Detect which cell encompasses the target text, then output its [X, Y] center coordinate. 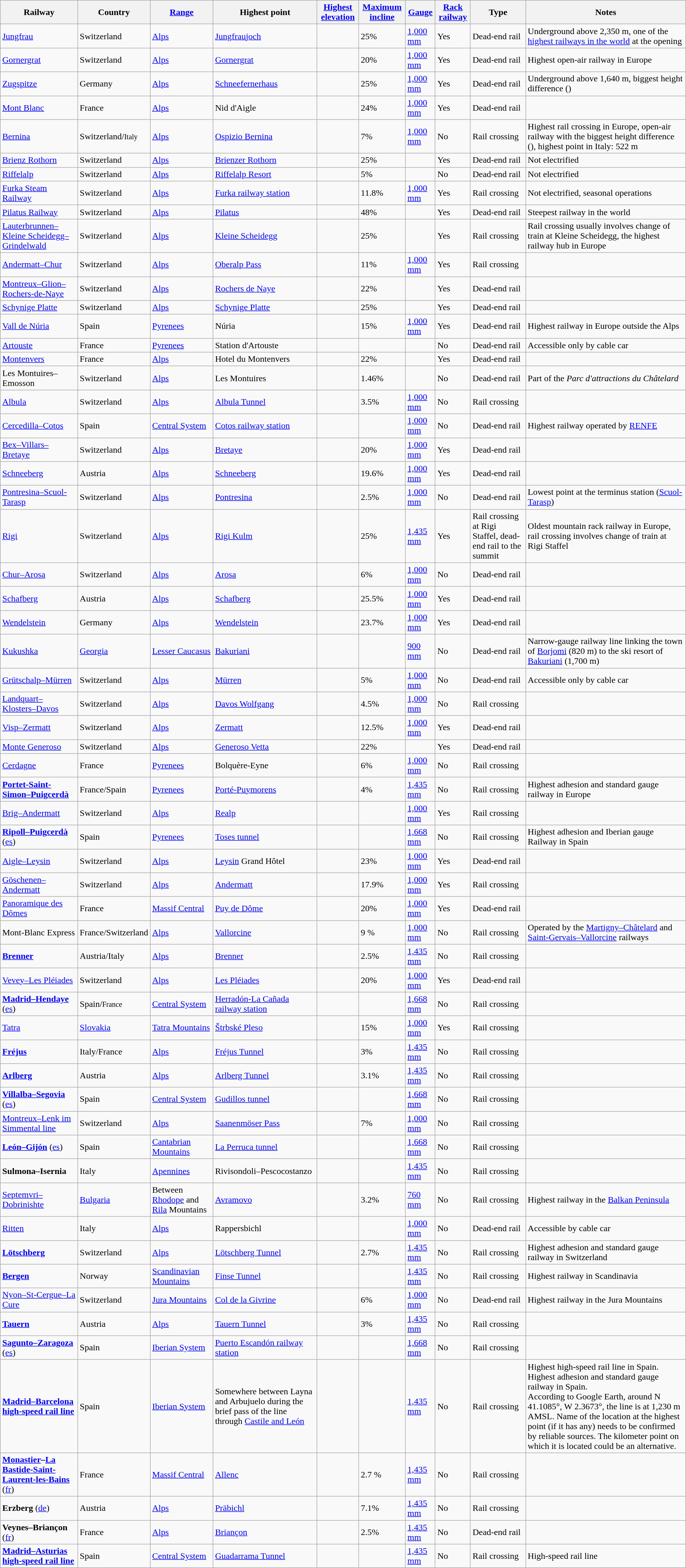
Saanenmöser Pass [265, 1123]
Highest open-air railway in Europe [606, 60]
High-speed rail line [606, 1556]
Montenvers [39, 359]
Highest railway in Europe outside the Alps [606, 326]
Highest railway in the Jura Mountains [606, 1300]
Riffelalp [39, 174]
Sulmona–Isernia [39, 1171]
Monastier–La Bastide-Saint-Laurent-les-Bains (fr) [39, 1474]
Albula [39, 402]
Austria/Italy [114, 956]
Albula Tunnel [265, 402]
Mont-Blanc Express [39, 932]
Les Pléiades [265, 980]
Furka railway station [265, 193]
2.7% [382, 1252]
Rappersbichl [265, 1229]
Nid d'Aigle [265, 108]
France/Switzerland [114, 932]
Lesser Caucasus [182, 651]
Country [114, 12]
Bretaye [265, 449]
Tatra Mountains [182, 1028]
Herradón-La Cañada railway station [265, 1004]
Spain/France [114, 1004]
Highest adhesion and Iberian gauge Railway in Spain [606, 837]
Apennines [182, 1171]
Rigi Kulm [265, 536]
Landquart–Klosters–Davos [39, 704]
Davos Wolfgang [265, 704]
3.2% [382, 1200]
Jungfraujoch [265, 36]
2.7 % [382, 1474]
Veynes–Briançon (fr) [39, 1532]
12.5% [382, 728]
Jura Mountains [182, 1300]
Col de la Givrine [265, 1300]
France/Spain [114, 789]
4.5% [382, 704]
Part of the Parc d'attractions du Châtelard [606, 378]
Between Rhodope and Rila Mountains [182, 1200]
Pontresina–Scuol-Tarasp [39, 497]
Leysin Grand Hôtel [265, 861]
1.46% [382, 378]
Fréjus [39, 1051]
Andermatt–Chur [39, 265]
Highest adhesion and standard gauge railway in Europe [606, 789]
Not electrified, seasonal operations [606, 193]
Andermatt [265, 885]
Vall de Núria [39, 326]
Highest railway in the Balkan Peninsula [606, 1200]
Maximum incline [382, 12]
23% [382, 861]
Septemvri–Dobrinishte [39, 1200]
Rigi [39, 536]
Cercedilla–Cotos [39, 426]
Pontresina [265, 497]
9 % [382, 932]
Highest point [265, 12]
Puerto Escandón railway station [265, 1347]
Ospizio Bernina [265, 136]
Bergen [39, 1276]
Allenc [265, 1474]
Hotel du Montenvers [265, 359]
Furka Steam Railway [39, 193]
Puy de Dôme [265, 908]
Panoramique des Dômes [39, 908]
Rivisondoli–Pescocostanzo [265, 1171]
3.5% [382, 402]
Cantabrian Mountains [182, 1147]
900 mm [420, 651]
Oldest mountain rack railway in Europe, rail crossing involves change of train at Rigi Staffel [606, 536]
Cerdagne [39, 765]
11.8% [382, 193]
Rack railway [453, 12]
Madrid–Hendaye (es) [39, 1004]
Bernina [39, 136]
Narrow-gauge railway line linking the town of Borjomi (820 m) to the ski resort of Bakuriani (1,700 m) [606, 651]
Arlberg Tunnel [265, 1075]
Villalba–Segovia (es) [39, 1100]
Accessible by cable car [606, 1229]
Ritten [39, 1229]
Riffelalp Resort [265, 174]
Highest elevation [338, 12]
Guadarrama Tunnel [265, 1556]
Grütschalp–Mürren [39, 680]
Tauern Tunnel [265, 1324]
Station d'Artouste [265, 345]
Les Montuires [265, 378]
Pilatus [265, 212]
Monte Generoso [39, 747]
17.9% [382, 885]
Slovakia [114, 1028]
Scandinavian Mountains [182, 1276]
760 mm [420, 1200]
La Perruca tunnel [265, 1147]
Rail crossing at Rigi Staffel, dead-end rail to the summit [498, 536]
Zermatt [265, 728]
Notes [606, 12]
Bolquère-Eyne [265, 765]
Finse Tunnel [265, 1276]
Porté-Puymorens [265, 789]
Norway [114, 1276]
Nyon–St-Cergue–La Cure [39, 1300]
Arosa [265, 575]
Mont Blanc [39, 108]
Brig–Andermatt [39, 813]
Steepest railway in the world [606, 212]
Madrid–Asturias high-speed rail line [39, 1556]
Briançon [265, 1532]
Rochers de Naye [265, 288]
Lötschberg Tunnel [265, 1252]
23.7% [382, 622]
Portet-Saint-Simon–Puigcerdà [39, 789]
Chur–Arosa [39, 575]
Montreux–Glion–Rochers-de-Naye [39, 288]
3.1% [382, 1075]
Núria [265, 326]
Underground above 2,350 m, one of the highest railways in the world at the opening [606, 36]
Vallorcine [265, 932]
Type [498, 12]
Bex–Villars–Bretaye [39, 449]
25.5% [382, 598]
Schneefernerhaus [265, 84]
7.1% [382, 1508]
Highest railway operated by RENFE [606, 426]
Avramovo [265, 1200]
Zugspitze [39, 84]
Kleine Scheidegg [265, 236]
Štrbské Pleso [265, 1028]
Range [182, 12]
Sagunto–Zaragoza (es) [39, 1347]
11% [382, 265]
Underground above 1,640 m, biggest height difference () [606, 84]
Gudillos tunnel [265, 1100]
Generoso Vetta [265, 747]
Georgia [114, 651]
Pilatus Railway [39, 212]
Lowest point at the terminus station (Scuol-Tarasp) [606, 497]
Highest adhesion and standard gauge railway in Switzerland [606, 1252]
Montreux–Lenk im Simmental line [39, 1123]
Italy/France [114, 1051]
Switzerland/Italy [114, 136]
19.6% [382, 474]
Brienz Rothorn [39, 160]
Aigle–Leysin [39, 861]
Brienzer Rothorn [265, 160]
Visp–Zermatt [39, 728]
Highest rail crossing in Europe, open-air railway with the biggest height difference (), highest point in Italy: 522 m [606, 136]
Railway [39, 12]
Oberalp Pass [265, 265]
Gauge [420, 12]
Lauterbrunnen–Kleine Scheidegg–Grindelwald [39, 236]
Madrid–Barcelona high-speed rail line [39, 1406]
Erzberg (de) [39, 1508]
Jungfrau [39, 36]
Bakuriani [265, 651]
Toses tunnel [265, 837]
Artouste [39, 345]
Vevey–Les Pléiades [39, 980]
Operated by the Martigny–Châtelard and Saint-Gervais–Vallorcine railways [606, 932]
Cotos railway station [265, 426]
Arlberg [39, 1075]
Highest railway in Scandinavia [606, 1276]
Präbichl [265, 1508]
Rail crossing usually involves change of train at Kleine Scheidegg, the highest railway hub in Europe [606, 236]
Les Montuires–Emosson [39, 378]
Tauern [39, 1324]
Kukushka [39, 651]
24% [382, 108]
Realp [265, 813]
48% [382, 212]
Somewhere between Layna and Arbujuelo during the brief pass of the line through Castile and León [265, 1406]
4% [382, 789]
León–Gijón (es) [39, 1147]
Göschenen–Andermatt [39, 885]
Bulgaria [114, 1200]
Lötschberg [39, 1252]
Tatra [39, 1028]
Mürren [265, 680]
Ripoll–Puigcerdà (es) [39, 837]
Fréjus Tunnel [265, 1051]
